Scan for the cell matching the given text and deliver its (X, Y) coordinate at center. 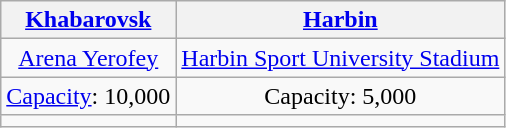
Capacity: 5,000 (340, 96)
Arena Yerofey (88, 58)
Harbin Sport University Stadium (340, 58)
Harbin (340, 20)
Khabarovsk (88, 20)
Capacity: 10,000 (88, 96)
